From the cell containing the given text, extract its center point as (X, Y) coordinate. 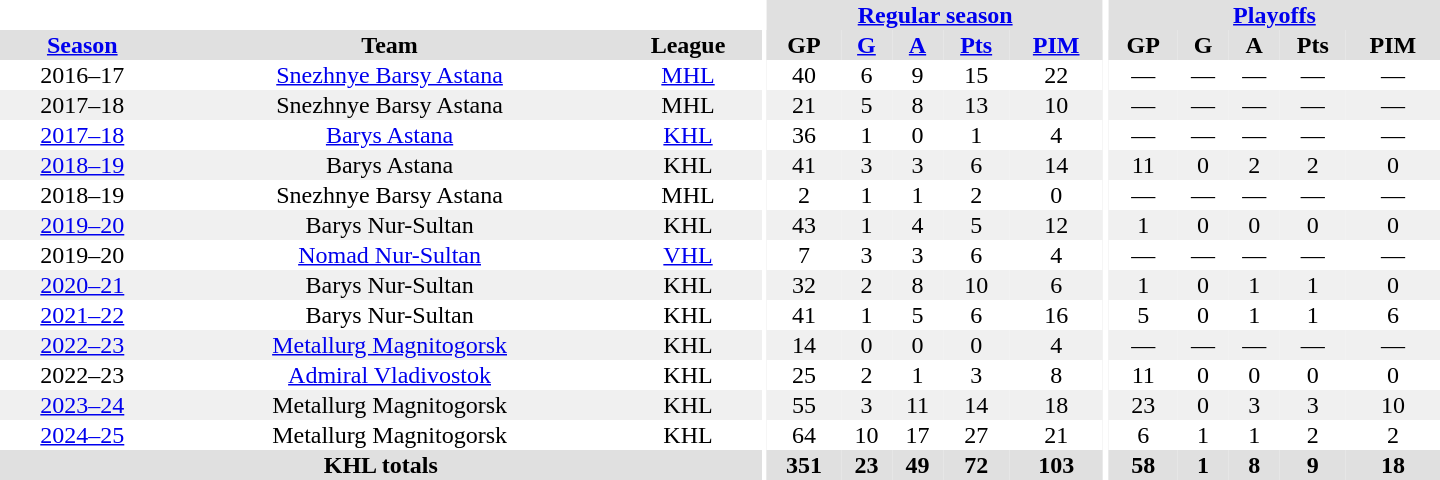
12 (1056, 225)
7 (804, 255)
13 (976, 105)
103 (1056, 465)
351 (804, 465)
36 (804, 135)
72 (976, 465)
KHL totals (380, 465)
2020–21 (82, 285)
League (688, 45)
VHL (688, 255)
40 (804, 75)
55 (804, 405)
2016–17 (82, 75)
Nomad Nur-Sultan (390, 255)
17 (918, 435)
Regular season (935, 15)
22 (1056, 75)
Team (390, 45)
16 (1056, 315)
Admiral Vladivostok (390, 375)
58 (1144, 465)
27 (976, 435)
25 (804, 375)
2021–22 (82, 315)
43 (804, 225)
Season (82, 45)
Playoffs (1274, 15)
2024–25 (82, 435)
32 (804, 285)
49 (918, 465)
15 (976, 75)
2023–24 (82, 405)
64 (804, 435)
